Identify which cell holds the provided text, then report its [x, y] central coordinate. 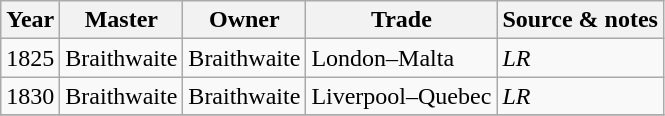
Source & notes [580, 20]
1830 [30, 96]
Master [122, 20]
Liverpool–Quebec [402, 96]
London–Malta [402, 58]
Year [30, 20]
1825 [30, 58]
Owner [244, 20]
Trade [402, 20]
